Extract the [X, Y] coordinate from the center of the cell holding the provided text.  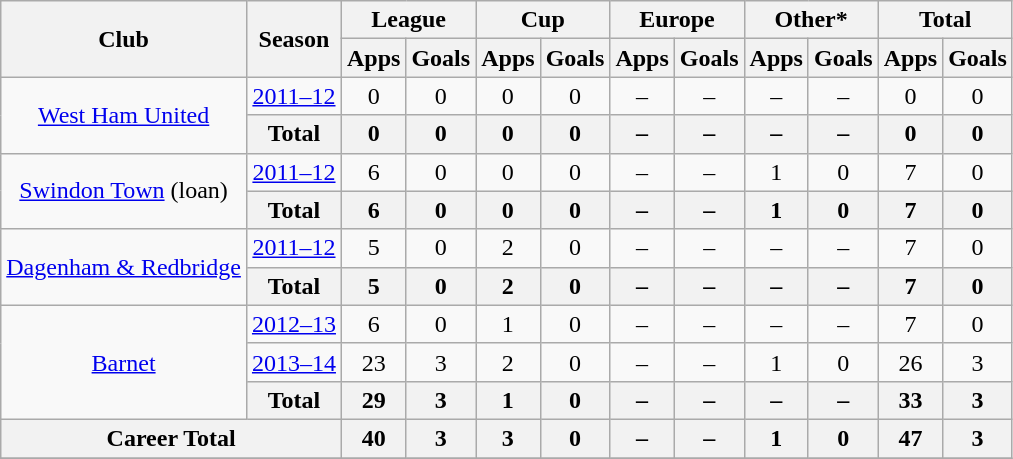
Other* [811, 20]
Swindon Town (loan) [124, 191]
29 [373, 400]
West Ham United [124, 115]
League [408, 20]
Club [124, 39]
Dagenham & Redbridge [124, 267]
40 [373, 438]
2012–13 [294, 324]
Barnet [124, 362]
Career Total [172, 438]
33 [910, 400]
26 [910, 362]
Cup [543, 20]
23 [373, 362]
Season [294, 39]
Europe [677, 20]
2013–14 [294, 362]
47 [910, 438]
